Find where the given text appears and provide that cell's center as (x, y) coordinate. 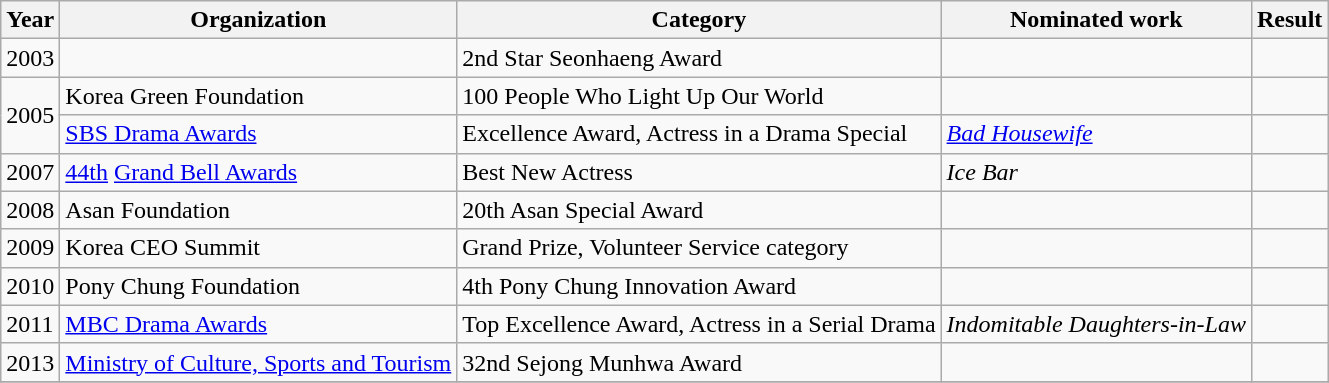
SBS Drama Awards (258, 134)
32nd Sejong Munhwa Award (699, 362)
Best New Actress (699, 172)
Ice Bar (1096, 172)
2010 (30, 286)
Nominated work (1096, 20)
2008 (30, 210)
Asan Foundation (258, 210)
Grand Prize, Volunteer Service category (699, 248)
Top Excellence Award, Actress in a Serial Drama (699, 324)
Category (699, 20)
Indomitable Daughters-in-Law (1096, 324)
2011 (30, 324)
2003 (30, 58)
Bad Housewife (1096, 134)
Korea CEO Summit (258, 248)
Year (30, 20)
100 People Who Light Up Our World (699, 96)
2009 (30, 248)
44th Grand Bell Awards (258, 172)
2007 (30, 172)
MBC Drama Awards (258, 324)
20th Asan Special Award (699, 210)
Ministry of Culture, Sports and Tourism (258, 362)
Result (1289, 20)
Excellence Award, Actress in a Drama Special (699, 134)
2005 (30, 115)
2nd Star Seonhaeng Award (699, 58)
Pony Chung Foundation (258, 286)
Organization (258, 20)
Korea Green Foundation (258, 96)
2013 (30, 362)
4th Pony Chung Innovation Award (699, 286)
